Identify which cell holds the provided text, then report its [X, Y] central coordinate. 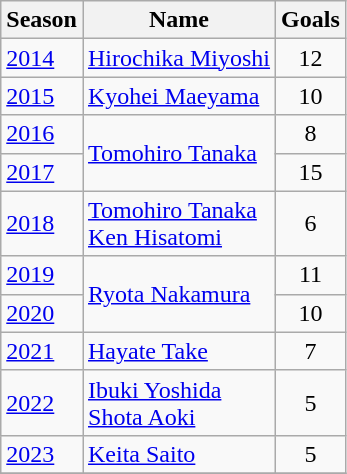
8 [311, 134]
Hirochika Miyoshi [178, 58]
2015 [42, 96]
Kyohei Maeyama [178, 96]
15 [311, 172]
Goals [311, 20]
2019 [42, 275]
2022 [42, 402]
Tomohiro Tanaka Ken Hisatomi [178, 224]
2014 [42, 58]
12 [311, 58]
11 [311, 275]
Ryota Nakamura [178, 294]
7 [311, 351]
2023 [42, 454]
Name [178, 20]
2016 [42, 134]
6 [311, 224]
Keita Saito [178, 454]
Hayate Take [178, 351]
2020 [42, 313]
Season [42, 20]
Tomohiro Tanaka [178, 153]
2018 [42, 224]
2021 [42, 351]
2017 [42, 172]
Ibuki Yoshida Shota Aoki [178, 402]
